For the text-containing cell, return its midpoint in (x, y) coordinate format. 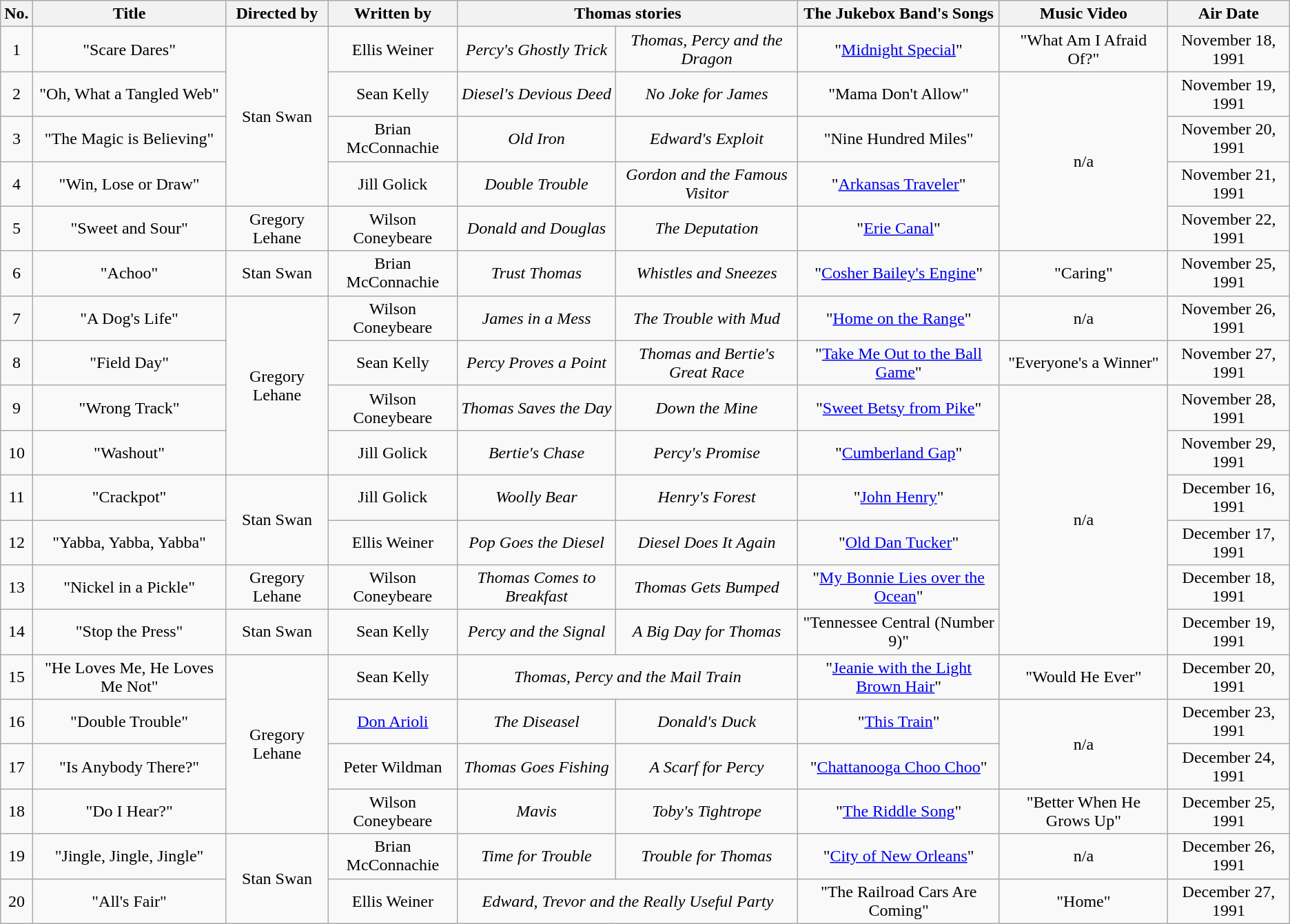
"He Loves Me, He Loves Me Not" (130, 677)
"Would He Ever" (1083, 677)
16 (17, 722)
November 20, 1991 (1229, 139)
Diesel's Devious Deed (536, 94)
"Nickel in a Pickle" (130, 587)
December 19, 1991 (1229, 633)
Thomas Goes Fishing (536, 766)
Gordon and the Famous Visitor (707, 183)
December 18, 1991 (1229, 587)
"Do I Hear?" (130, 812)
November 18, 1991 (1229, 50)
The Deputation (707, 229)
"Washout" (130, 452)
A Big Day for Thomas (707, 633)
No. (17, 14)
"Jeanie with the Light Brown Hair" (899, 677)
"Everyone's a Winner" (1083, 362)
November 26, 1991 (1229, 318)
Time for Trouble (536, 856)
Percy and the Signal (536, 633)
Thomas Saves the Day (536, 408)
Peter Wildman (393, 766)
10 (17, 452)
Written by (393, 14)
"Oh, What a Tangled Web" (130, 94)
Percy Proves a Point (536, 362)
9 (17, 408)
"Double Trouble" (130, 722)
Air Date (1229, 14)
"Sweet and Sour" (130, 229)
"Wrong Track" (130, 408)
November 27, 1991 (1229, 362)
"Home on the Range" (899, 318)
December 27, 1991 (1229, 901)
A Scarf for Percy (707, 766)
The Diseasel (536, 722)
"My Bonnie Lies over the Ocean" (899, 587)
2 (17, 94)
"Crackpot" (130, 497)
Title (130, 14)
December 17, 1991 (1229, 542)
The Jukebox Band's Songs (899, 14)
11 (17, 497)
December 24, 1991 (1229, 766)
"Is Anybody There?" (130, 766)
"Jingle, Jingle, Jingle" (130, 856)
Thomas, Percy and the Dragon (707, 50)
Trouble for Thomas (707, 856)
"What Am I Afraid Of?" (1083, 50)
"Cumberland Gap" (899, 452)
6 (17, 273)
"Sweet Betsy from Pike" (899, 408)
"Achoo" (130, 273)
"The Riddle Song" (899, 812)
Mavis (536, 812)
"Scare Dares" (130, 50)
"Stop the Press" (130, 633)
"Cosher Bailey's Engine" (899, 273)
8 (17, 362)
4 (17, 183)
"Home" (1083, 901)
"Old Dan Tucker" (899, 542)
1 (17, 50)
"Tennessee Central (Number 9)" (899, 633)
Woolly Bear (536, 497)
"All's Fair" (130, 901)
"The Railroad Cars Are Coming" (899, 901)
5 (17, 229)
Henry's Forest (707, 497)
7 (17, 318)
December 16, 1991 (1229, 497)
Donald and Douglas (536, 229)
Percy's Ghostly Trick (536, 50)
"Better When He Grows Up" (1083, 812)
November 19, 1991 (1229, 94)
Pop Goes the Diesel (536, 542)
December 20, 1991 (1229, 677)
December 25, 1991 (1229, 812)
Music Video (1083, 14)
"Field Day" (130, 362)
"Mama Don't Allow" (899, 94)
No Joke for James (707, 94)
December 23, 1991 (1229, 722)
James in a Mess (536, 318)
Thomas Gets Bumped (707, 587)
18 (17, 812)
"John Henry" (899, 497)
19 (17, 856)
Thomas Comes to Breakfast (536, 587)
November 21, 1991 (1229, 183)
"Win, Lose or Draw" (130, 183)
15 (17, 677)
November 29, 1991 (1229, 452)
Thomas and Bertie's Great Race (707, 362)
Old Iron (536, 139)
Down the Mine (707, 408)
Edward, Trevor and the Really Useful Party (628, 901)
"A Dog's Life" (130, 318)
November 25, 1991 (1229, 273)
"Yabba, Yabba, Yabba" (130, 542)
December 26, 1991 (1229, 856)
12 (17, 542)
November 28, 1991 (1229, 408)
Directed by (277, 14)
Double Trouble (536, 183)
Diesel Does It Again (707, 542)
"Nine Hundred Miles" (899, 139)
"The Magic is Believing" (130, 139)
13 (17, 587)
November 22, 1991 (1229, 229)
The Trouble with Mud (707, 318)
20 (17, 901)
"Take Me Out to the Ball Game" (899, 362)
Whistles and Sneezes (707, 273)
"Erie Canal" (899, 229)
Thomas, Percy and the Mail Train (628, 677)
Edward's Exploit (707, 139)
"This Train" (899, 722)
"Arkansas Traveler" (899, 183)
"City of New Orleans" (899, 856)
14 (17, 633)
Donald's Duck (707, 722)
Percy's Promise (707, 452)
Thomas stories (628, 14)
17 (17, 766)
Don Arioli (393, 722)
3 (17, 139)
Trust Thomas (536, 273)
Toby's Tightrope (707, 812)
"Caring" (1083, 273)
"Midnight Special" (899, 50)
"Chattanooga Choo Choo" (899, 766)
Bertie's Chase (536, 452)
